Extract the (X, Y) coordinate from the center of the cell holding the provided text.  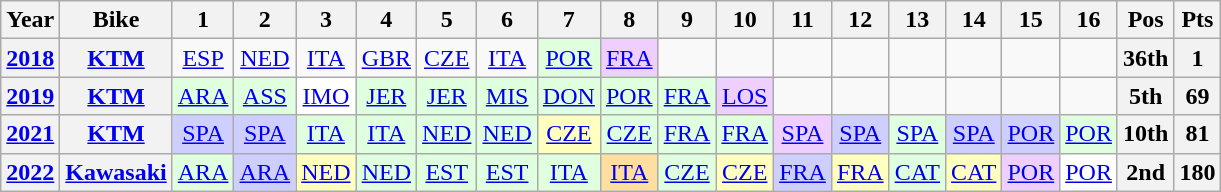
Kawasaki (116, 172)
12 (860, 20)
2018 (30, 58)
11 (803, 20)
8 (629, 20)
14 (974, 20)
13 (917, 20)
10 (745, 20)
81 (1198, 134)
Year (30, 20)
ASS (265, 96)
69 (1198, 96)
2022 (30, 172)
7 (568, 20)
15 (1031, 20)
36th (1145, 58)
180 (1198, 172)
2 (265, 20)
5 (447, 20)
6 (507, 20)
2019 (30, 96)
MIS (507, 96)
DON (568, 96)
Bike (116, 20)
5th (1145, 96)
10th (1145, 134)
2nd (1145, 172)
3 (326, 20)
16 (1089, 20)
IMO (326, 96)
LOS (745, 96)
9 (687, 20)
4 (386, 20)
ESP (203, 58)
Pts (1198, 20)
2021 (30, 134)
Pos (1145, 20)
GBR (386, 58)
